For the text-containing cell, return its midpoint in (X, Y) coordinate format. 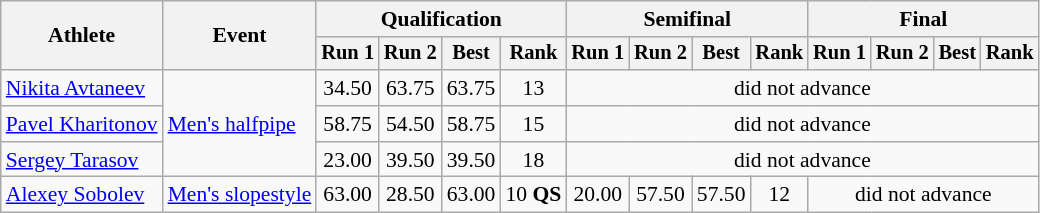
Sergey Tarasov (82, 160)
13 (533, 88)
Athlete (82, 36)
Event (240, 36)
Men's halfpipe (240, 124)
Final (923, 19)
54.50 (410, 124)
Men's slopestyle (240, 195)
Semifinal (687, 19)
Alexey Sobolev (82, 195)
15 (533, 124)
12 (780, 195)
Pavel Kharitonov (82, 124)
Qualification (441, 19)
34.50 (348, 88)
28.50 (410, 195)
20.00 (598, 195)
Nikita Avtaneev (82, 88)
18 (533, 160)
23.00 (348, 160)
10 QS (533, 195)
